Identify which cell holds the provided text, then report its (x, y) central coordinate. 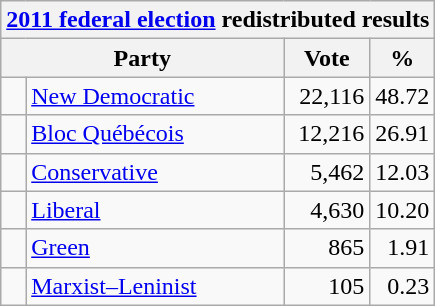
12.03 (402, 172)
12,216 (327, 134)
Liberal (155, 210)
5,462 (327, 172)
2011 federal election redistributed results (218, 20)
865 (327, 248)
Green (155, 248)
0.23 (402, 286)
48.72 (402, 96)
New Democratic (155, 96)
1.91 (402, 248)
22,116 (327, 96)
Conservative (155, 172)
Party (142, 58)
% (402, 58)
Bloc Québécois (155, 134)
4,630 (327, 210)
Vote (327, 58)
Marxist–Leninist (155, 286)
105 (327, 286)
10.20 (402, 210)
26.91 (402, 134)
